Output the (X, Y) coordinate of the center of the cell containing the given text.  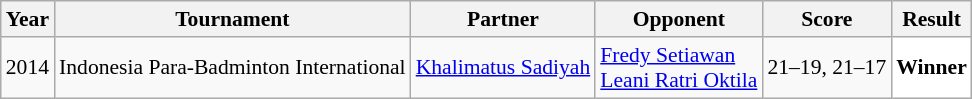
2014 (28, 68)
Indonesia Para-Badminton International (232, 68)
Khalimatus Sadiyah (504, 68)
Year (28, 19)
Tournament (232, 19)
Winner (932, 68)
Partner (504, 19)
Fredy Setiawan Leani Ratri Oktila (678, 68)
Score (826, 19)
Result (932, 19)
21–19, 21–17 (826, 68)
Opponent (678, 19)
